Output the [x, y] coordinate of the center of the cell containing the given text.  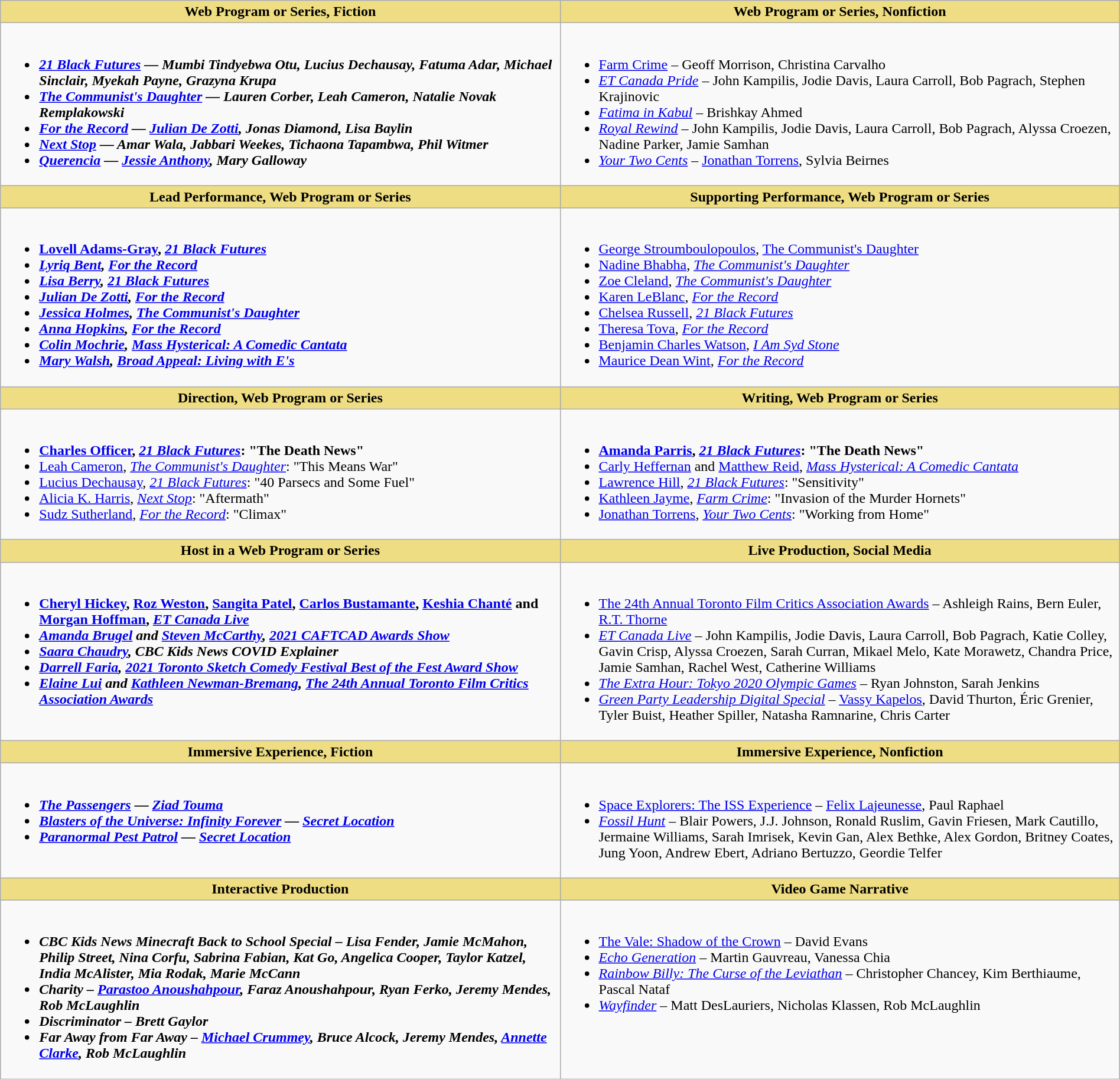
The Passengers — Ziad ToumaBlasters of the Universe: Infinity Forever — Secret LocationParanormal Pest Patrol — Secret Location [280, 820]
Writing, Web Program or Series [840, 398]
Lead Performance, Web Program or Series [280, 197]
Video Game Narrative [840, 889]
Immersive Experience, Nonfiction [840, 752]
Immersive Experience, Fiction [280, 752]
Direction, Web Program or Series [280, 398]
Web Program or Series, Nonfiction [840, 12]
Live Production, Social Media [840, 551]
Interactive Production [280, 889]
Web Program or Series, Fiction [280, 12]
Supporting Performance, Web Program or Series [840, 197]
Host in a Web Program or Series [280, 551]
